Detect which cell encompasses the target text, then output its (X, Y) center coordinate. 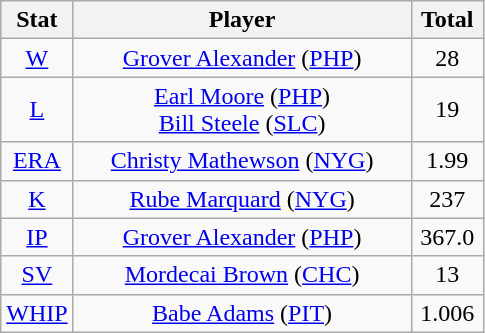
19 (447, 110)
W (37, 58)
Mordecai Brown (CHC) (242, 275)
28 (447, 58)
L (37, 110)
Rube Marquard (NYG) (242, 199)
Total (447, 20)
Stat (37, 20)
SV (37, 275)
367.0 (447, 237)
237 (447, 199)
WHIP (37, 313)
Earl Moore (PHP)Bill Steele (SLC) (242, 110)
1.006 (447, 313)
IP (37, 237)
13 (447, 275)
Babe Adams (PIT) (242, 313)
Player (242, 20)
ERA (37, 161)
1.99 (447, 161)
Christy Mathewson (NYG) (242, 161)
K (37, 199)
